For the text-containing cell, return its midpoint in (X, Y) coordinate format. 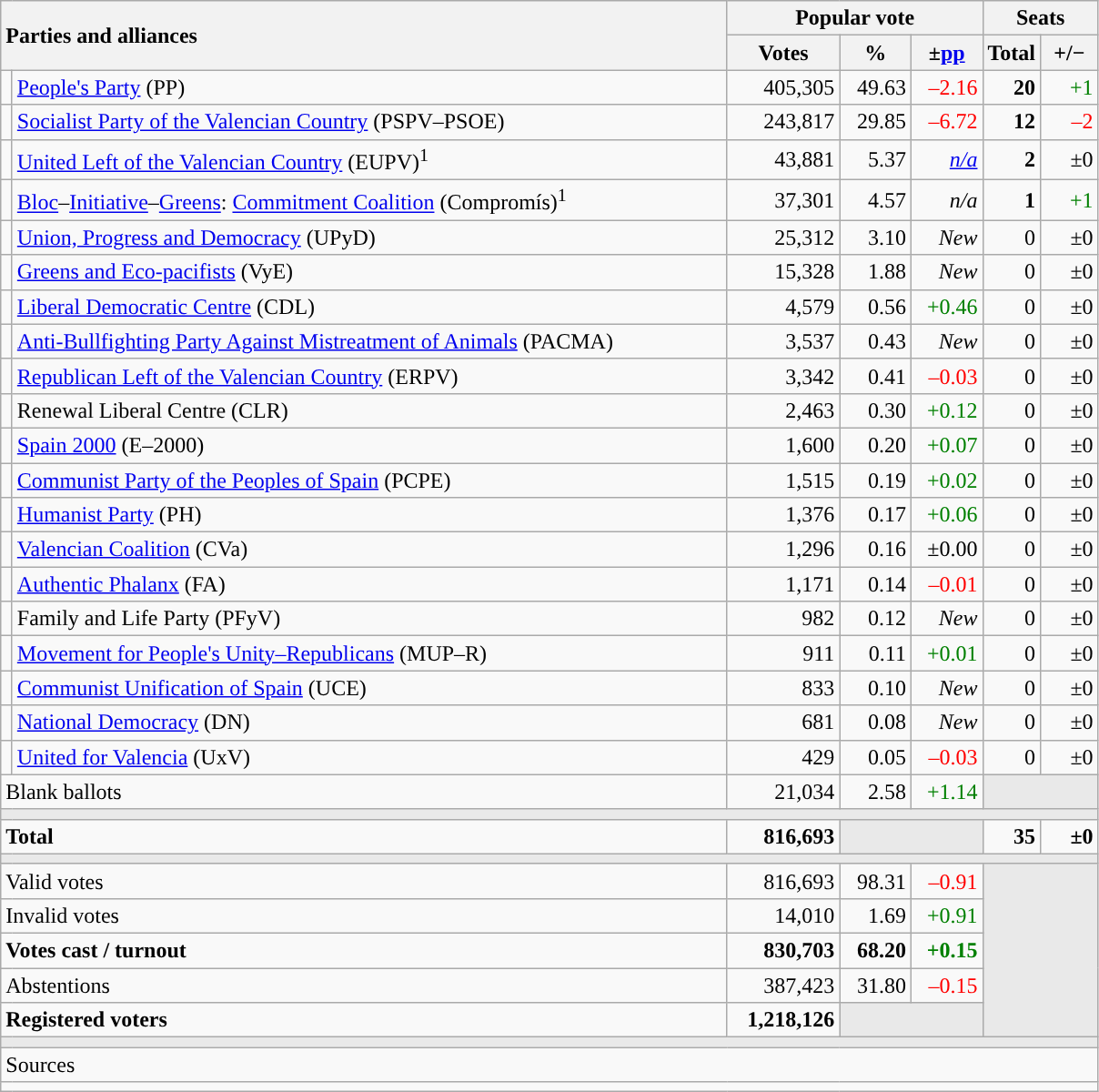
0.16 (875, 550)
+0.91 (946, 915)
1.69 (875, 915)
1,171 (783, 584)
Valid votes (364, 881)
1,376 (783, 515)
0.12 (875, 619)
Family and Life Party (PFyV) (369, 619)
1.88 (875, 272)
+0.02 (946, 480)
–2.16 (946, 87)
0.19 (875, 480)
Renewal Liberal Centre (CLR) (369, 410)
0.56 (875, 307)
Spain 2000 (E–2000) (369, 445)
911 (783, 653)
0.17 (875, 515)
5.37 (875, 160)
+0.15 (946, 950)
681 (783, 723)
Votes cast / turnout (364, 950)
3,342 (783, 376)
429 (783, 757)
0.30 (875, 410)
14,010 (783, 915)
0.20 (875, 445)
1,515 (783, 480)
–0.15 (946, 986)
833 (783, 688)
3.10 (875, 238)
Communist Party of the Peoples of Spain (PCPE) (369, 480)
Authentic Phalanx (FA) (369, 584)
±0.00 (946, 550)
68.20 (875, 950)
15,328 (783, 272)
3,537 (783, 341)
–6.72 (946, 122)
2 (1012, 160)
1,218,126 (783, 1020)
2,463 (783, 410)
25,312 (783, 238)
Registered voters (364, 1020)
Anti-Bullfighting Party Against Mistreatment of Animals (PACMA) (369, 341)
People's Party (PP) (369, 87)
Blank ballots (364, 792)
830,703 (783, 950)
–0.91 (946, 881)
0.10 (875, 688)
0.11 (875, 653)
0.05 (875, 757)
Humanist Party (PH) (369, 515)
0.41 (875, 376)
+0.01 (946, 653)
Seats (1041, 18)
0.08 (875, 723)
Liberal Democratic Centre (CDL) (369, 307)
Communist Unification of Spain (UCE) (369, 688)
20 (1012, 87)
% (875, 53)
Greens and Eco-pacifists (VyE) (369, 272)
0.43 (875, 341)
±pp (946, 53)
0.14 (875, 584)
98.31 (875, 881)
Invalid votes (364, 915)
29.85 (875, 122)
49.63 (875, 87)
Popular vote (855, 18)
1,600 (783, 445)
43,881 (783, 160)
Bloc–Initiative–Greens: Commitment Coalition (Compromís)1 (369, 200)
+1.14 (946, 792)
387,423 (783, 986)
Republican Left of the Valencian Country (ERPV) (369, 376)
12 (1012, 122)
Union, Progress and Democracy (UPyD) (369, 238)
+0.12 (946, 410)
Sources (549, 1065)
–0.01 (946, 584)
+0.06 (946, 515)
405,305 (783, 87)
–2 (1070, 122)
982 (783, 619)
1 (1012, 200)
United for Valencia (UxV) (369, 757)
4.57 (875, 200)
243,817 (783, 122)
31.80 (875, 986)
21,034 (783, 792)
Socialist Party of the Valencian Country (PSPV–PSOE) (369, 122)
Abstentions (364, 986)
Votes (783, 53)
+/− (1070, 53)
35 (1012, 836)
Valencian Coalition (CVa) (369, 550)
2.58 (875, 792)
United Left of the Valencian Country (EUPV)1 (369, 160)
Movement for People's Unity–Republicans (MUP–R) (369, 653)
1,296 (783, 550)
+0.07 (946, 445)
37,301 (783, 200)
National Democracy (DN) (369, 723)
4,579 (783, 307)
Parties and alliances (364, 35)
+0.46 (946, 307)
